Detect which cell encompasses the target text, then output its (X, Y) center coordinate. 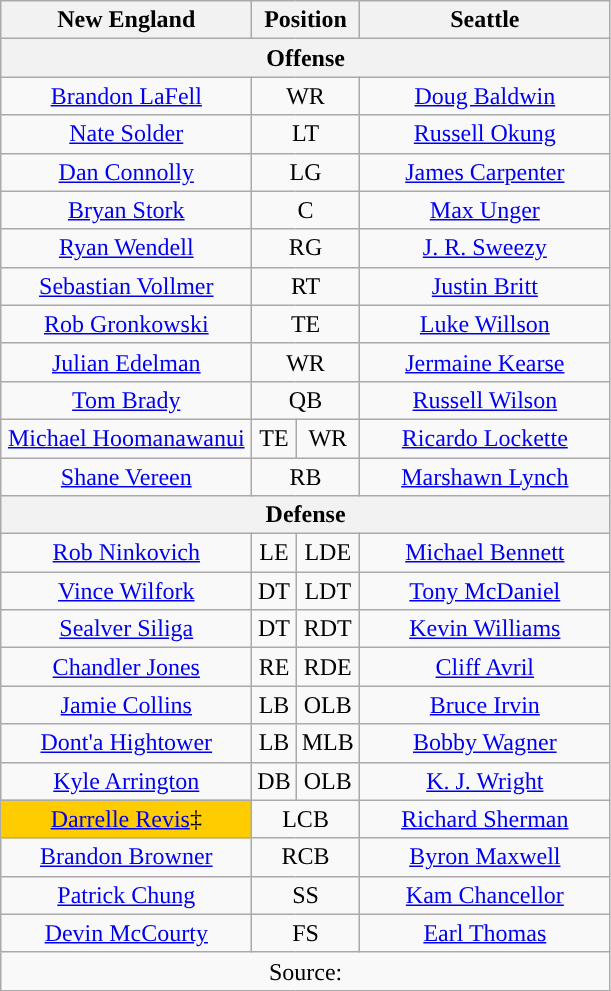
Michael Hoomanawanui (126, 438)
Cliff Avril (484, 667)
Tom Brady (126, 400)
Kyle Arrington (126, 781)
Max Unger (484, 210)
Marshawn Lynch (484, 477)
Bruce Irvin (484, 705)
Jamie Collins (126, 705)
RB (306, 477)
LG (306, 172)
Seattle (484, 20)
Sebastian Vollmer (126, 286)
James Carpenter (484, 172)
Luke Willson (484, 324)
J. R. Sweezy (484, 248)
Bobby Wagner (484, 743)
Doug Baldwin (484, 96)
Ryan Wendell (126, 248)
LCB (306, 819)
Position (306, 20)
RG (306, 248)
Richard Sherman (484, 819)
Justin Britt (484, 286)
Russell Wilson (484, 400)
Offense (306, 58)
Jermaine Kearse (484, 362)
Devin McCourty (126, 933)
Dan Connolly (126, 172)
Chandler Jones (126, 667)
SS (306, 895)
Sealver Siliga (126, 629)
Nate Solder (126, 134)
Michael Bennett (484, 553)
Shane Vereen (126, 477)
Rob Ninkovich (126, 553)
Rob Gronkowski (126, 324)
LDE (328, 553)
RDT (328, 629)
Russell Okung (484, 134)
Source: (306, 971)
QB (306, 400)
Kevin Williams (484, 629)
Dont'a Hightower (126, 743)
Patrick Chung (126, 895)
C (306, 210)
Ricardo Lockette (484, 438)
RT (306, 286)
Brandon Browner (126, 857)
K. J. Wright (484, 781)
RCB (306, 857)
DB (274, 781)
Earl Thomas (484, 933)
RE (274, 667)
Darrelle Revis‡ (126, 819)
Bryan Stork (126, 210)
New England (126, 20)
Brandon LaFell (126, 96)
Defense (306, 515)
LDT (328, 591)
LE (274, 553)
Byron Maxwell (484, 857)
Tony McDaniel (484, 591)
Vince Wilfork (126, 591)
Kam Chancellor (484, 895)
FS (306, 933)
Julian Edelman (126, 362)
MLB (328, 743)
LT (306, 134)
RDE (328, 667)
